For the text-containing cell, return its midpoint in (x, y) coordinate format. 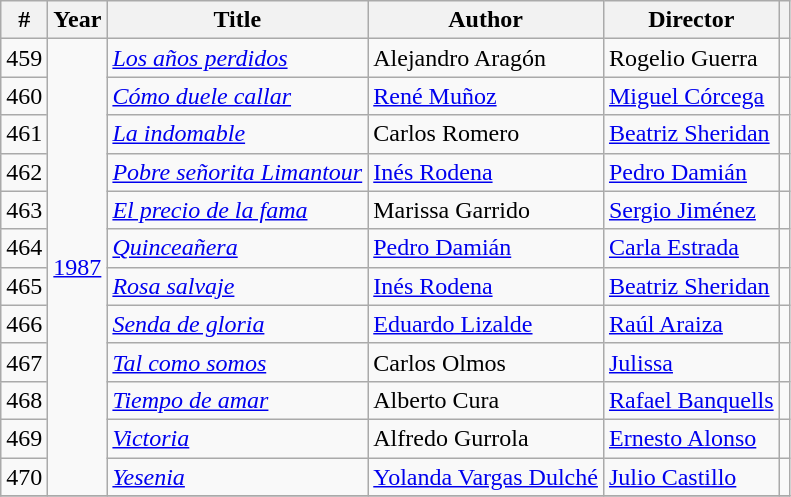
La indomable (238, 134)
Yesenia (238, 477)
1987 (78, 268)
Carla Estrada (691, 248)
Year (78, 20)
Raúl Araiza (691, 324)
Rosa salvaje (238, 286)
Rafael Banquells (691, 400)
466 (24, 324)
459 (24, 58)
René Muñoz (486, 96)
El precio de la fama (238, 210)
Rogelio Guerra (691, 58)
Julio Castillo (691, 477)
Pobre señorita Limantour (238, 172)
Alberto Cura (486, 400)
Eduardo Lizalde (486, 324)
Senda de gloria (238, 324)
Title (238, 20)
Author (486, 20)
463 (24, 210)
Carlos Olmos (486, 362)
# (24, 20)
464 (24, 248)
Quinceañera (238, 248)
Tiempo de amar (238, 400)
460 (24, 96)
468 (24, 400)
462 (24, 172)
Julissa (691, 362)
Carlos Romero (486, 134)
Los años perdidos (238, 58)
Ernesto Alonso (691, 438)
Marissa Garrido (486, 210)
Tal como somos (238, 362)
Cómo duele callar (238, 96)
Alfredo Gurrola (486, 438)
470 (24, 477)
Sergio Jiménez (691, 210)
469 (24, 438)
467 (24, 362)
461 (24, 134)
Alejandro Aragón (486, 58)
Miguel Córcega (691, 96)
Victoria (238, 438)
Yolanda Vargas Dulché (486, 477)
Director (691, 20)
465 (24, 286)
